Extract the [X, Y] coordinate from the center of the cell holding the provided text.  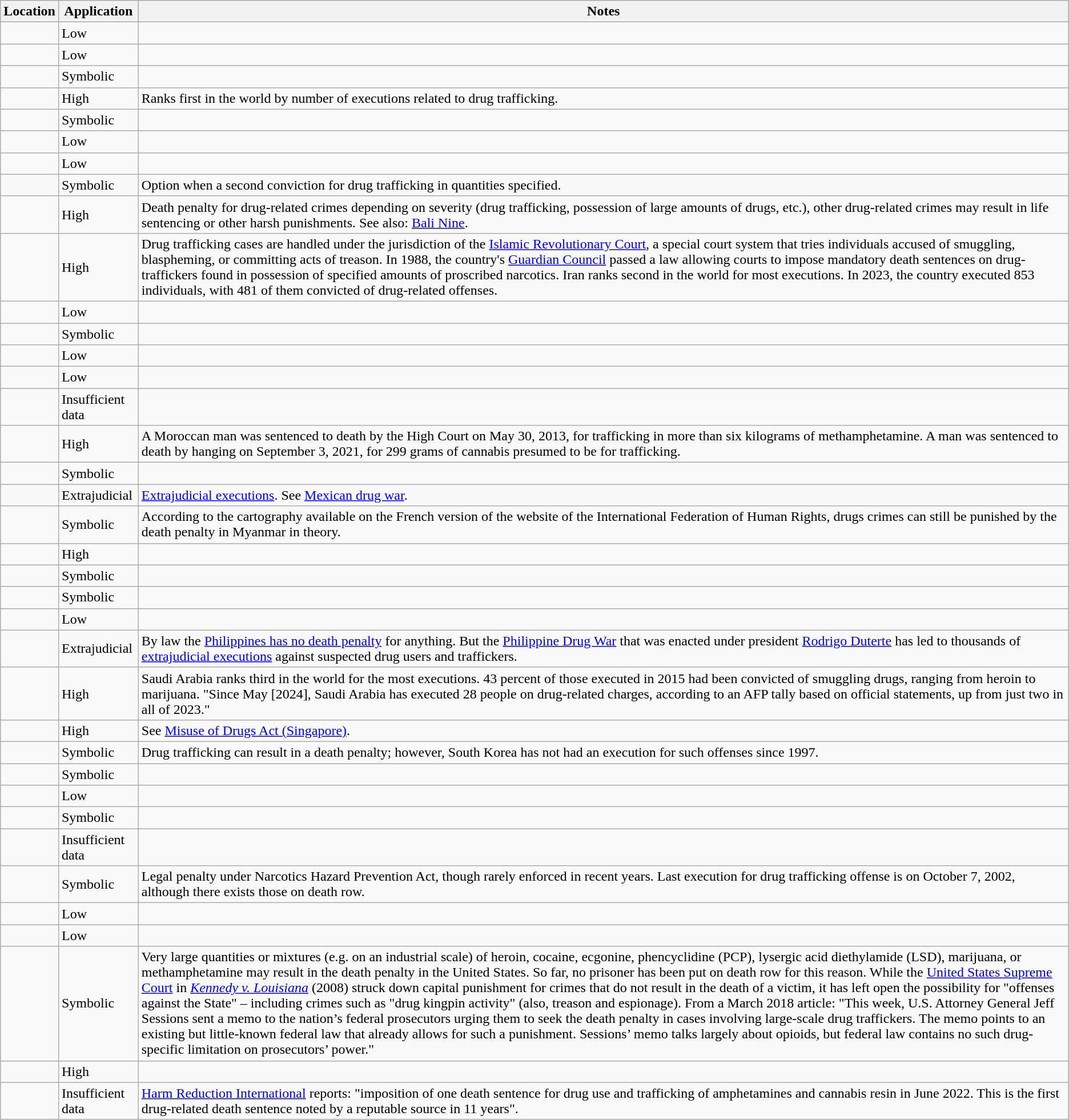
See Misuse of Drugs Act (Singapore). [603, 730]
Option when a second conviction for drug trafficking in quantities specified. [603, 185]
Notes [603, 11]
Location [30, 11]
Application [98, 11]
Ranks first in the world by number of executions related to drug trafficking. [603, 98]
Drug trafficking can result in a death penalty; however, South Korea has not had an execution for such offenses since 1997. [603, 752]
Extrajudicial executions. See Mexican drug war. [603, 495]
